Find where the given text appears and provide that cell's center as (x, y) coordinate. 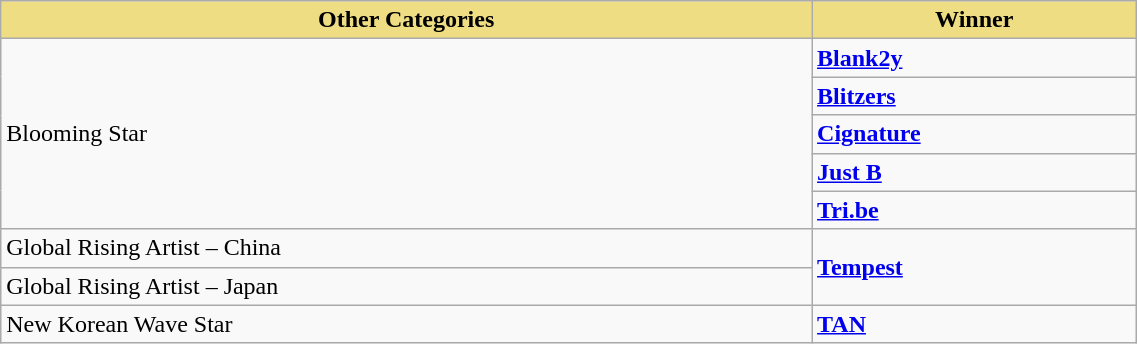
Blooming Star (406, 134)
Cignature (974, 134)
Blank2y (974, 58)
Global Rising Artist – Japan (406, 286)
Tri.be (974, 210)
New Korean Wave Star (406, 324)
Winner (974, 20)
Blitzers (974, 96)
Tempest (974, 267)
Just B (974, 172)
TAN (974, 324)
Other Categories (406, 20)
Global Rising Artist – China (406, 248)
